From the cell containing the given text, extract its center point as [x, y] coordinate. 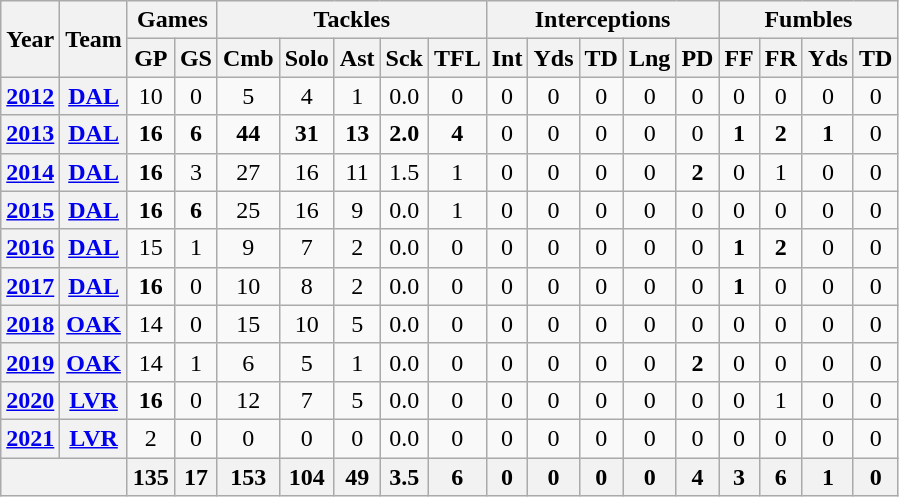
1.5 [404, 172]
Cmb [248, 58]
2015 [30, 210]
2018 [30, 324]
GP [150, 58]
12 [248, 400]
Sck [404, 58]
2014 [30, 172]
Ast [357, 58]
Games [172, 20]
2017 [30, 286]
153 [248, 477]
Fumbles [808, 20]
13 [357, 134]
11 [357, 172]
104 [306, 477]
27 [248, 172]
2021 [30, 438]
2016 [30, 248]
2020 [30, 400]
Tackles [352, 20]
Int [507, 58]
Solo [306, 58]
2019 [30, 362]
TFL [457, 58]
Year [30, 39]
FR [780, 58]
2013 [30, 134]
49 [357, 477]
44 [248, 134]
135 [150, 477]
FF [739, 58]
2012 [30, 96]
Lng [649, 58]
GS [196, 58]
17 [196, 477]
8 [306, 286]
Interceptions [602, 20]
31 [306, 134]
2.0 [404, 134]
PD [698, 58]
3.5 [404, 477]
Team [94, 39]
25 [248, 210]
